Determine the [X, Y] coordinate at the center of the cell enclosing the given text.  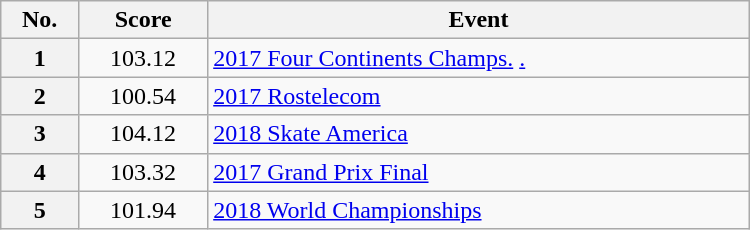
101.94 [144, 210]
100.54 [144, 96]
2017 Grand Prix Final [479, 172]
Score [144, 20]
2018 Skate America [479, 134]
4 [40, 172]
No. [40, 20]
2017 Four Continents Champs. . [479, 58]
2017 Rostelecom [479, 96]
2 [40, 96]
5 [40, 210]
2018 World Championships [479, 210]
103.32 [144, 172]
103.12 [144, 58]
3 [40, 134]
Event [479, 20]
1 [40, 58]
104.12 [144, 134]
